Pinpoint the cell where the given text exists, returning its [X, Y] midpoint coordinate. 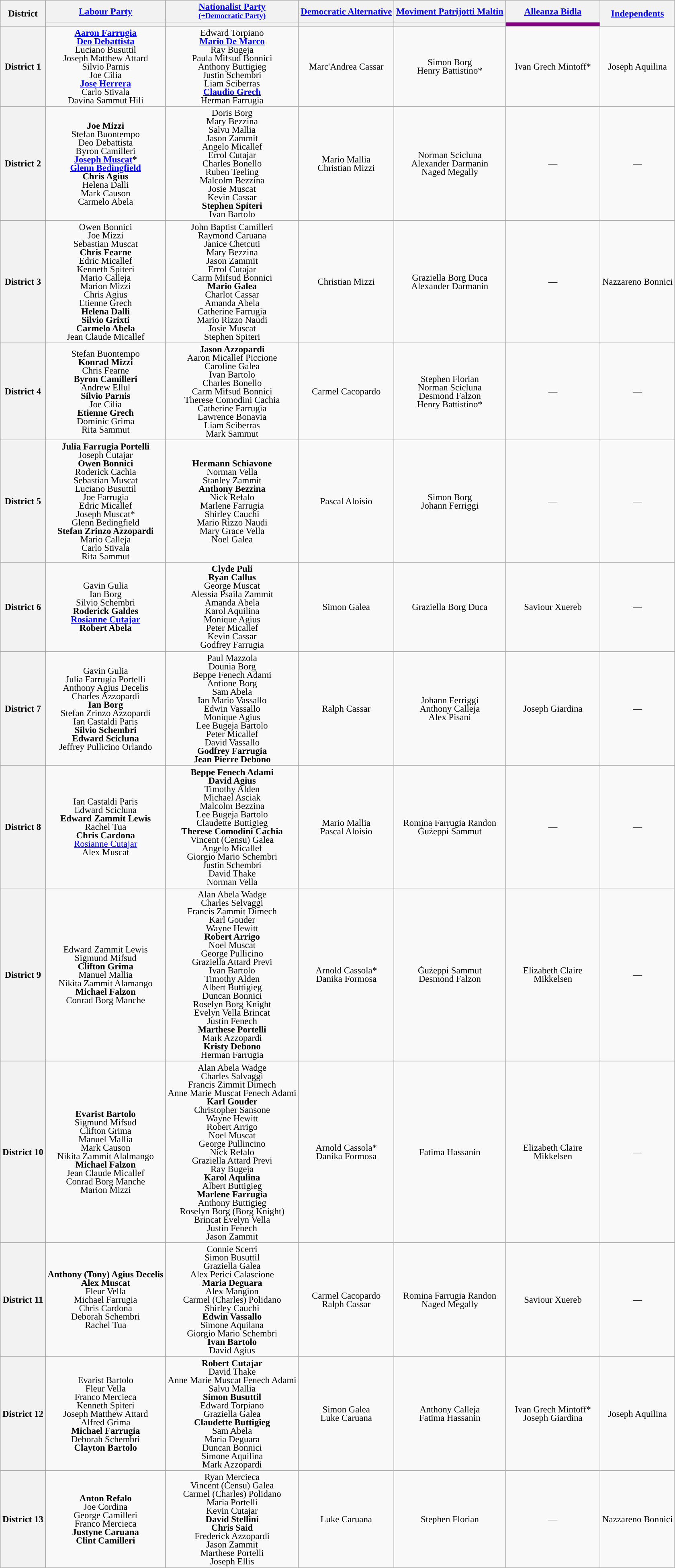
Anton RefaloJoe CordinaGeorge CamilleriFranco MerciecaJustyne CaruanaClint Camilleri [105, 1519]
District 11 [23, 1300]
Romina Farrugia RandonĠużeppi Sammut [450, 827]
Anthony CallejaFatima Hassanin [450, 1414]
Pascal Aloisio [346, 502]
Simon BorgJohann Ferriggi [450, 502]
Stefan BuontempoKonrad MizziChris FearneByron CamilleriAndrew EllulSilvio ParnisJoe CiliaEtienne GrechDominic GrimaRita Sammut [105, 392]
District 3 [23, 282]
Moviment Patrijotti Maltin [450, 11]
Graziella Borg Duca [450, 607]
District 1 [23, 67]
District 12 [23, 1414]
Norman SciclunaAlexander DarmaninNaged Megally [450, 164]
Joseph Giardina [553, 708]
Luke Caruana [346, 1519]
Carmel CacopardoRalph Cassar [346, 1300]
Edward Zammit LewisSigmund MifsudClifton GrimaManuel MalliaNikita Zammit AlamangoMichael FalzonConrad Borg Manche [105, 975]
Mario MalliaPascal Aloisio [346, 827]
Ian Castaldi ParisEdward SciclunaEdward Zammit LewisRachel TuaChris CardonaRosianne CutajarAlex Muscat [105, 827]
District [23, 14]
Ġużeppi SammutDesmond Falzon [450, 975]
District 7 [23, 708]
Romina Farrugia RandonNaged Megally [450, 1300]
Aaron FarrugiaDeo DebattistaLuciano BusuttilJoseph Matthew AttardSilvio ParnisJoe CiliaJose HerreraCarlo StivalaDavina Sammut Hili [105, 67]
Mario MalliaChristian Mizzi [346, 164]
Nationalist Party(+Democratic Party) [232, 11]
Gavin GuliaIan BorgSilvio SchembriRoderick GaldesRosianne CutajarRobert Abela [105, 607]
Christian Mizzi [346, 282]
District 5 [23, 502]
Joe MizziStefan BuontempoDeo DebattistaByron CamilleriJoseph Muscat*Glenn BedingfieldChris AgiusHelena DalliMark CausonCarmelo Abela [105, 164]
Clyde PuliRyan CallusGeorge MuscatAlessia Psaila ZammitAmanda AbelaKarol AquilinaMonique AgiusPeter MicallefKevin CassarGodfrey Farrugia [232, 607]
Democratic Alternative [346, 11]
Ivan Grech Mintoff*Joseph Giardina [553, 1414]
Alleanza Bidla [553, 11]
District 8 [23, 827]
Simon BorgHenry Battistino* [450, 67]
Simon GaleaLuke Caruana [346, 1414]
Independents [638, 14]
Ralph Cassar [346, 708]
District 4 [23, 392]
District 9 [23, 975]
District 2 [23, 164]
Johann FerriggiAnthony CallejaAlex Pisani [450, 708]
Marc'Andrea Cassar [346, 67]
Simon Galea [346, 607]
District 10 [23, 1152]
Graziella Borg DucaAlexander Darmanin [450, 282]
District 13 [23, 1519]
Stephen FlorianNorman SciclunaDesmond FalzonHenry Battistino* [450, 392]
Evarist BartoloFleur VellaFranco MerciecaKenneth SpiteriJoseph Matthew AttardAlfred GrimaMichael FarrugiaDeborah SchembriClayton Bartolo [105, 1414]
Ivan Grech Mintoff* [553, 67]
Edward TorpianoMario De MarcoRay BugejaPaula Mifsud BonniciAnthony ButtigiegJustin SchembriLiam SciberrasClaudio GrechHerman Farrugia [232, 67]
Anthony (Tony) Agius DecelisAlex MuscatFleur VellaMichael FarrugiaChris CardonaDeborah SchembriRachel Tua [105, 1300]
Stephen Florian [450, 1519]
Fatima Hassanin [450, 1152]
Labour Party [105, 11]
Carmel Cacopardo [346, 392]
District 6 [23, 607]
Hermann SchiavoneNorman VellaStanley ZammitAnthony BezzinaNick RefaloMarlene FarrugiaShirley CauchiMario Rizzo NaudiMary Grace VellaNoel Galea [232, 502]
